Find where the given text appears and provide that cell's center as [X, Y] coordinate. 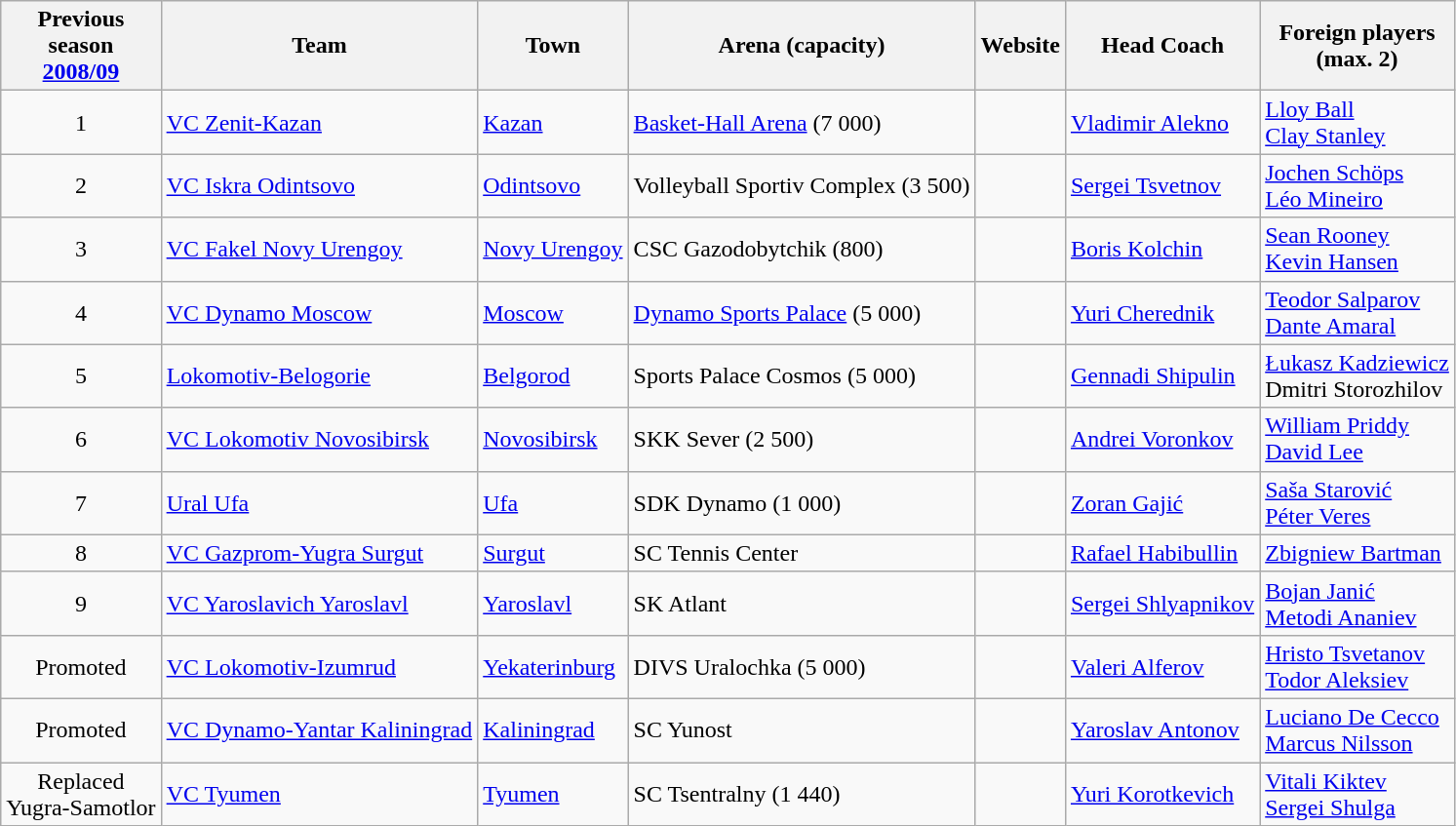
Kazan [553, 123]
Moscow [553, 312]
Ural Ufa [320, 503]
Yuri Cherednik [1162, 312]
Team [320, 46]
Valeri Alferov [1162, 667]
6 [81, 439]
Luciano De Cecco Marcus Nilsson [1358, 729]
7 [81, 503]
5 [81, 376]
Sports Palace Cosmos (5 000) [802, 376]
Website [1020, 46]
4 [81, 312]
Tyumen [553, 794]
Jochen Schöps Léo Mineiro [1358, 185]
1 [81, 123]
Rafael Habibullin [1162, 553]
Yuri Korotkevich [1162, 794]
Lloy Ball Clay Stanley [1358, 123]
Dynamo Sports Palace (5 000) [802, 312]
Zbigniew Bartman [1358, 553]
Saša Starović Péter Veres [1358, 503]
SKK Sever (2 500) [802, 439]
Bojan Janić Metodi Ananiev [1358, 603]
Odintsovo [553, 185]
Teodor Salparov Dante Amaral [1358, 312]
VC Lokomotiv-Izumrud [320, 667]
Yaroslavl [553, 603]
DIVS Uralochka (5 000) [802, 667]
VC Fakel Novy Urengoy [320, 250]
Gennadi Shipulin [1162, 376]
VC Iskra Odintsovo [320, 185]
SDK Dynamo (1 000) [802, 503]
Belgorod [553, 376]
SC Tsentralny (1 440) [802, 794]
VC Zenit-Kazan [320, 123]
Novosibirsk [553, 439]
Novy Urengoy [553, 250]
Town [553, 46]
Foreign players (max. 2) [1358, 46]
Arena (capacity) [802, 46]
SC Yunost [802, 729]
Head Coach [1162, 46]
VC Yaroslavich Yaroslavl [320, 603]
Boris Kolchin [1162, 250]
Surgut [553, 553]
Hristo Tsvetanov Todor Aleksiev [1358, 667]
William Priddy David Lee [1358, 439]
VC Dynamo-Yantar Kaliningrad [320, 729]
Vladimir Alekno [1162, 123]
SC Tennis Center [802, 553]
9 [81, 603]
Previous season 2008/09 [81, 46]
Lokomotiv-Belogorie [320, 376]
VC Gazprom-Yugra Surgut [320, 553]
CSC Gazodobytchik (800) [802, 250]
Zoran Gajić [1162, 503]
8 [81, 553]
VC Dynamo Moscow [320, 312]
Łukasz Kadziewicz Dmitri Storozhilov [1358, 376]
Yekaterinburg [553, 667]
Sergei Shlyapnikov [1162, 603]
Vitali Kiktev Sergei Shulga [1358, 794]
3 [81, 250]
Ufa [553, 503]
Volleyball Sportiv Complex (3 500) [802, 185]
SK Atlant [802, 603]
Basket-Hall Arena (7 000) [802, 123]
2 [81, 185]
VC Tyumen [320, 794]
Kaliningrad [553, 729]
Sergei Tsvetnov [1162, 185]
Andrei Voronkov [1162, 439]
VC Lokomotiv Novosibirsk [320, 439]
Yaroslav Antonov [1162, 729]
Sean Rooney Kevin Hansen [1358, 250]
Replaced Yugra-Samotlor [81, 794]
